Extract the [X, Y] coordinate from the center of the cell holding the provided text.  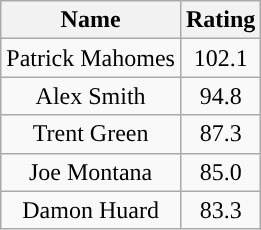
Damon Huard [91, 210]
102.1 [220, 58]
Patrick Mahomes [91, 58]
83.3 [220, 210]
Joe Montana [91, 172]
Rating [220, 20]
Trent Green [91, 134]
85.0 [220, 172]
Name [91, 20]
87.3 [220, 134]
94.8 [220, 96]
Alex Smith [91, 96]
